Provide the [X, Y] coordinate of the cell's center where the given text is located.  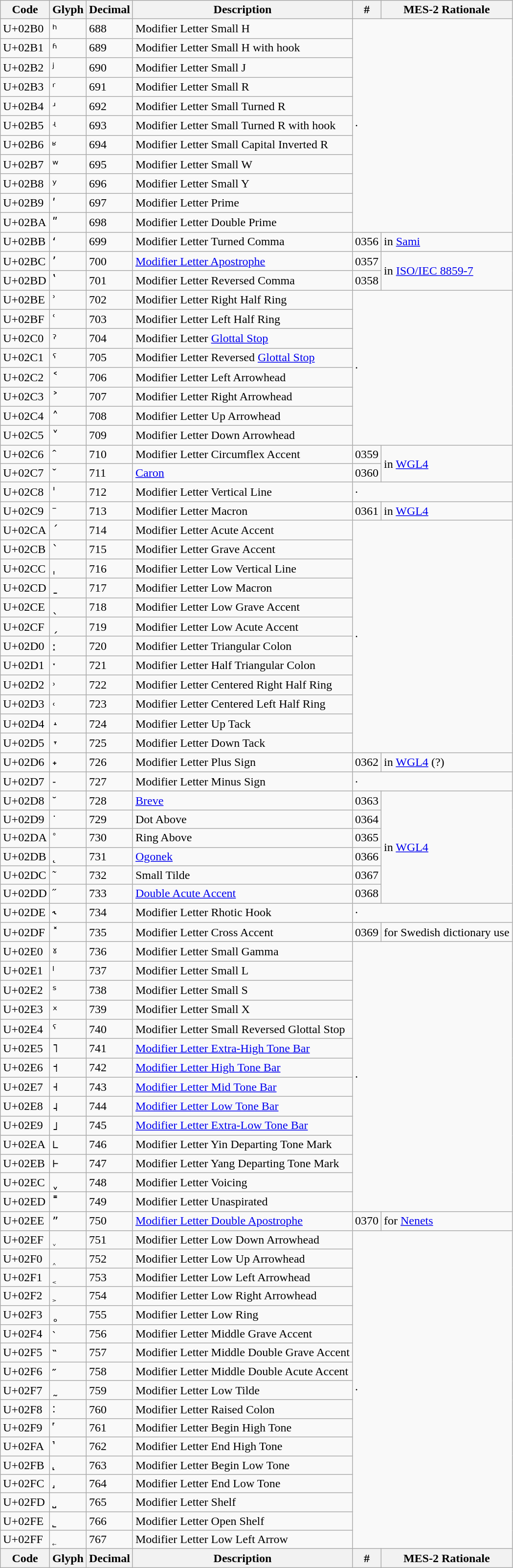
U+02D7 [25, 782]
˱ [67, 1277]
766 [110, 1521]
U+02FA [25, 1446]
ˋ [67, 549]
729 [110, 819]
764 [110, 1484]
U+02D6 [25, 762]
Small Tilde [243, 875]
U+02D2 [25, 685]
Modifier Letter Begin High Tone [243, 1428]
Modifier Letter Double Prime [243, 222]
Modifier Letter Low Up Arrowhead [243, 1259]
U+02E7 [25, 1087]
U+02FB [25, 1465]
721 [110, 666]
U+02B6 [25, 145]
in ISO/IEC 8859-7 [446, 271]
701 [110, 280]
˨ [67, 1107]
725 [110, 743]
ˀ [67, 339]
ʷ [67, 164]
765 [110, 1502]
Modifier Letter Small Reversed Glottal Stop [243, 1029]
711 [110, 473]
754 [110, 1296]
U+02EF [25, 1240]
ˇ [67, 473]
U+02C3 [25, 396]
U+02CE [25, 607]
Modifier Letter Right Half Ring [243, 300]
Modifier Letter Glottal Stop [243, 339]
Modifier Letter Small Capital Inverted R [243, 145]
745 [110, 1126]
U+02D0 [25, 646]
U+02B2 [25, 68]
U+02BB [25, 242]
U+02D9 [25, 819]
U+02B1 [25, 48]
˹ [67, 1428]
U+02FE [25, 1521]
752 [110, 1259]
ˌ [67, 569]
737 [110, 971]
718 [110, 607]
U+02E1 [25, 971]
763 [110, 1465]
Modifier Letter Plus Sign [243, 762]
731 [110, 856]
˳ [67, 1315]
693 [110, 126]
710 [110, 454]
U+02F9 [25, 1428]
751 [110, 1240]
Modifier Letter Low Down Arrowhead [243, 1240]
Modifier Letter Low Acute Accent [243, 627]
707 [110, 396]
U+02C6 [25, 454]
˟ [67, 932]
˘ [67, 801]
Double Acute Accent [243, 894]
ˏ [67, 627]
738 [110, 990]
Modifier Letter Raised Colon [243, 1409]
˲ [67, 1296]
for Swedish dictionary use [446, 932]
˫ [67, 1163]
Modifier Letter Low Grave Accent [243, 607]
ˎ [67, 607]
756 [110, 1334]
˛ [67, 856]
715 [110, 549]
˅ [67, 436]
0359 [367, 454]
U+02DA [25, 838]
˙ [67, 819]
U+02ED [25, 1202]
Modifier Letter Low Right Arrowhead [243, 1296]
Modifier Letter Small H with hook [243, 48]
748 [110, 1182]
ʾ [67, 300]
˷ [67, 1390]
Modifier Letter Centered Right Half Ring [243, 685]
ʽ [67, 280]
740 [110, 1029]
U+02EC [25, 1182]
703 [110, 319]
˓ [67, 704]
U+02B5 [25, 126]
U+02BE [25, 300]
˿ [67, 1540]
Modifier Letter Middle Double Grave Accent [243, 1353]
712 [110, 492]
ˡ [67, 971]
736 [110, 951]
Modifier Letter Low Ring [243, 1315]
Ring Above [243, 838]
˼ [67, 1484]
U+02E0 [25, 951]
U+02EA [25, 1145]
U+02CA [25, 530]
˯ [67, 1240]
Modifier Letter End High Tone [243, 1446]
Modifier Letter Low Tilde [243, 1390]
747 [110, 1163]
˻ [67, 1465]
U+02F3 [25, 1315]
ʻ [67, 242]
U+02C5 [25, 436]
Modifier Letter Small H [243, 29]
˴ [67, 1334]
690 [110, 68]
U+02F2 [25, 1296]
688 [110, 29]
˄ [67, 416]
ʲ [67, 68]
U+02B3 [25, 87]
Modifier Letter Grave Accent [243, 549]
699 [110, 242]
˒ [67, 685]
761 [110, 1428]
716 [110, 569]
743 [110, 1087]
ˤ [67, 1029]
˪ [67, 1145]
Caron [243, 473]
0369 [367, 932]
Modifier Letter Shelf [243, 1502]
Ogonek [243, 856]
Modifier Letter Extra-Low Tone Bar [243, 1126]
Modifier Letter Down Arrowhead [243, 436]
Modifier Letter Reversed Comma [243, 280]
746 [110, 1145]
U+02F8 [25, 1409]
U+02E4 [25, 1029]
ˊ [67, 530]
U+02E3 [25, 1010]
in Sami [446, 242]
Modifier Letter Voicing [243, 1182]
713 [110, 511]
U+02F7 [25, 1390]
U+02FD [25, 1502]
U+02F5 [25, 1353]
ˍ [67, 588]
728 [110, 801]
U+02C7 [25, 473]
U+02BF [25, 319]
˥ [67, 1048]
Modifier Letter Open Shelf [243, 1521]
Modifier Letter Small Turned R [243, 106]
742 [110, 1068]
733 [110, 894]
˔ [67, 724]
U+02DC [25, 875]
691 [110, 87]
Modifier Letter Yin Departing Tone Mark [243, 1145]
ʴ [67, 106]
722 [110, 685]
ˁ [67, 358]
Modifier Letter Acute Accent [243, 530]
Modifier Letter Small W [243, 164]
695 [110, 164]
Modifier Letter Minus Sign [243, 782]
˜ [67, 875]
˖ [67, 762]
U+02C1 [25, 358]
ˠ [67, 951]
Modifier Letter Small X [243, 1010]
698 [110, 222]
0366 [367, 856]
˕ [67, 743]
0362 [367, 762]
0356 [367, 242]
Modifier Letter Prime [243, 203]
750 [110, 1221]
U+02B7 [25, 164]
ː [67, 646]
724 [110, 724]
ˈ [67, 492]
Modifier Letter Small Turned R with hook [243, 126]
709 [110, 436]
714 [110, 530]
Modifier Letter Left Arrowhead [243, 377]
˾ [67, 1521]
Modifier Letter Small J [243, 68]
ʰ [67, 29]
719 [110, 627]
Modifier Letter Apostrophe [243, 261]
U+02FF [25, 1540]
717 [110, 588]
708 [110, 416]
Modifier Letter Turned Comma [243, 242]
U+02F4 [25, 1334]
˝ [67, 894]
Modifier Letter Mid Tone Bar [243, 1087]
Modifier Letter Small Y [243, 184]
705 [110, 358]
˗ [67, 782]
0360 [367, 473]
706 [110, 377]
Modifier Letter Small S [243, 990]
694 [110, 145]
Modifier Letter Rhotic Hook [243, 913]
758 [110, 1371]
ˬ [67, 1182]
727 [110, 782]
759 [110, 1390]
767 [110, 1540]
ʼ [67, 261]
˦ [67, 1068]
U+02DD [25, 894]
Modifier Letter Centered Left Half Ring [243, 704]
Modifier Letter High Tone Bar [243, 1068]
Modifier Letter Triangular Colon [243, 646]
0367 [367, 875]
Modifier Letter Double Apostrophe [243, 1221]
ˢ [67, 990]
U+02E9 [25, 1126]
U+02BC [25, 261]
730 [110, 838]
0365 [367, 838]
692 [110, 106]
726 [110, 762]
˃ [67, 396]
U+02B4 [25, 106]
U+02F0 [25, 1259]
Modifier Letter Low Left Arrow [243, 1540]
ʹ [67, 203]
U+02D3 [25, 704]
U+02B9 [25, 203]
Modifier Letter Low Left Arrowhead [243, 1277]
Breve [243, 801]
744 [110, 1107]
ˑ [67, 666]
ˆ [67, 454]
ʶ [67, 145]
ˣ [67, 1010]
Modifier Letter Circumflex Accent [243, 454]
˞ [67, 913]
U+02D5 [25, 743]
ʿ [67, 319]
755 [110, 1315]
749 [110, 1202]
ʵ [67, 126]
U+02E8 [25, 1107]
Modifier Letter End Low Tone [243, 1484]
˂ [67, 377]
ʳ [67, 87]
757 [110, 1353]
U+02B8 [25, 184]
723 [110, 704]
U+02BA [25, 222]
0368 [367, 894]
Modifier Letter Cross Accent [243, 932]
0357 [367, 261]
˧ [67, 1087]
U+02CF [25, 627]
˺ [67, 1446]
Modifier Letter Small Gamma [243, 951]
ʱ [67, 48]
Modifier Letter Yang Departing Tone Mark [243, 1163]
700 [110, 261]
ˉ [67, 511]
753 [110, 1277]
ʸ [67, 184]
U+02CB [25, 549]
˶ [67, 1371]
U+02F6 [25, 1371]
U+02C4 [25, 416]
Modifier Letter Down Tack [243, 743]
0361 [367, 511]
ˮ [67, 1221]
U+02E2 [25, 990]
Modifier Letter Right Arrowhead [243, 396]
0364 [367, 819]
0363 [367, 801]
689 [110, 48]
Modifier Letter Extra-High Tone Bar [243, 1048]
Modifier Letter Low Tone Bar [243, 1107]
Modifier Letter Left Half Ring [243, 319]
Modifier Letter Middle Double Acute Accent [243, 1371]
U+02B0 [25, 29]
U+02EB [25, 1163]
U+02C2 [25, 377]
704 [110, 339]
762 [110, 1446]
for Nenets [446, 1221]
U+02EE [25, 1221]
Modifier Letter Low Macron [243, 588]
U+02DE [25, 913]
0370 [367, 1221]
U+02D1 [25, 666]
697 [110, 203]
U+02DB [25, 856]
˰ [67, 1259]
696 [110, 184]
741 [110, 1048]
˽ [67, 1502]
U+02C8 [25, 492]
U+02E6 [25, 1068]
Modifier Letter Begin Low Tone [243, 1465]
U+02CC [25, 569]
in WGL4 (?) [446, 762]
U+02C0 [25, 339]
Modifier Letter Small L [243, 971]
˵ [67, 1353]
Modifier Letter Macron [243, 511]
Modifier Letter Up Tack [243, 724]
˭ [67, 1202]
735 [110, 932]
˚ [67, 838]
720 [110, 646]
˸ [67, 1409]
˩ [67, 1126]
U+02BD [25, 280]
U+02F1 [25, 1277]
U+02DF [25, 932]
732 [110, 875]
Modifier Letter Up Arrowhead [243, 416]
Modifier Letter Middle Grave Accent [243, 1334]
U+02D8 [25, 801]
Dot Above [243, 819]
ʺ [67, 222]
Modifier Letter Unaspirated [243, 1202]
734 [110, 913]
760 [110, 1409]
U+02E5 [25, 1048]
0358 [367, 280]
739 [110, 1010]
Modifier Letter Vertical Line [243, 492]
U+02FC [25, 1484]
Modifier Letter Small R [243, 87]
702 [110, 300]
U+02D4 [25, 724]
Modifier Letter Half Triangular Colon [243, 666]
U+02C9 [25, 511]
U+02CD [25, 588]
Modifier Letter Reversed Glottal Stop [243, 358]
Modifier Letter Low Vertical Line [243, 569]
